Return [x, y] of the center of cell containing provided text 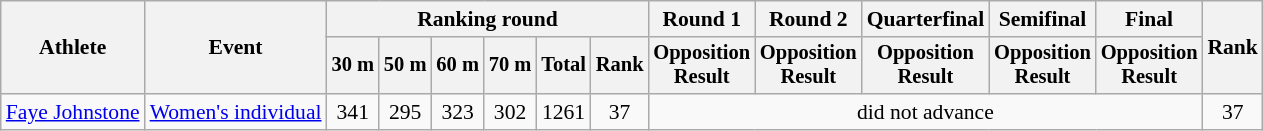
Final [1150, 19]
did not advance [925, 112]
Faye Johnstone [73, 112]
50 m [405, 66]
Event [236, 48]
323 [457, 112]
Semifinal [1042, 19]
Quarterfinal [926, 19]
30 m [353, 66]
70 m [510, 66]
Round 1 [702, 19]
Ranking round [488, 19]
302 [510, 112]
Round 2 [808, 19]
341 [353, 112]
Athlete [73, 48]
60 m [457, 66]
295 [405, 112]
1261 [564, 112]
Total [564, 66]
Women's individual [236, 112]
